From the cell containing the given text, extract its center point as [X, Y] coordinate. 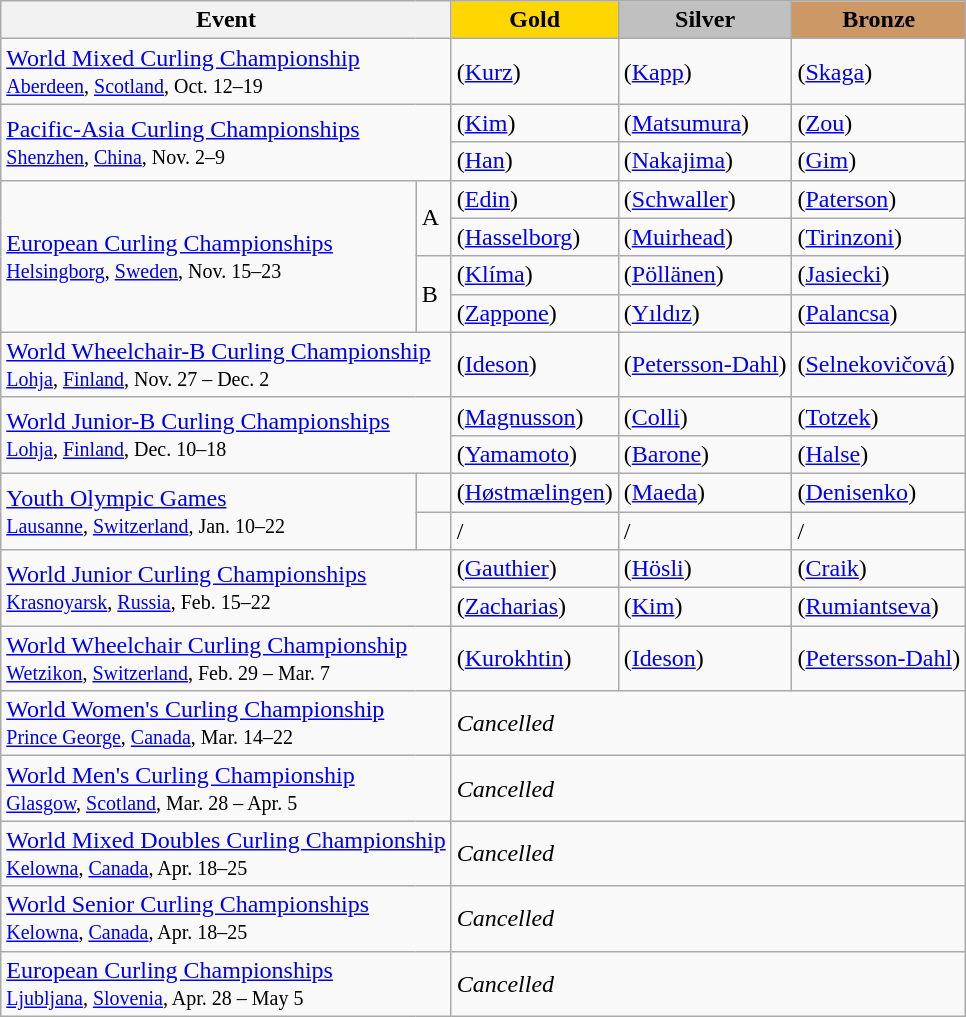
(Matsumura) [705, 123]
European Curling Championships Helsingborg, Sweden, Nov. 15–23 [208, 256]
World Junior Curling Championships Krasnoyarsk, Russia, Feb. 15–22 [226, 588]
(Jasiecki) [879, 275]
(Zacharias) [534, 607]
(Kurz) [534, 72]
B [434, 294]
World Wheelchair Curling Championship Wetzikon, Switzerland, Feb. 29 – Mar. 7 [226, 658]
World Men's Curling Championship Glasgow, Scotland, Mar. 28 – Apr. 5 [226, 788]
(Gim) [879, 161]
(Rumiantseva) [879, 607]
(Edin) [534, 199]
(Craik) [879, 569]
(Skaga) [879, 72]
(Colli) [705, 416]
Youth Olympic Games Lausanne, Switzerland, Jan. 10–22 [208, 511]
World Senior Curling Championships Kelowna, Canada, Apr. 18–25 [226, 918]
Bronze [879, 20]
Gold [534, 20]
(Gauthier) [534, 569]
(Denisenko) [879, 492]
Silver [705, 20]
(Nakajima) [705, 161]
Pacific-Asia Curling Championships Shenzhen, China, Nov. 2–9 [226, 142]
(Palancsa) [879, 313]
(Barone) [705, 454]
A [434, 218]
European Curling Championships Ljubljana, Slovenia, Apr. 28 – May 5 [226, 984]
(Zou) [879, 123]
(Zappone) [534, 313]
(Han) [534, 161]
World Mixed Curling Championship Aberdeen, Scotland, Oct. 12–19 [226, 72]
(Paterson) [879, 199]
(Høstmælingen) [534, 492]
(Maeda) [705, 492]
(Kapp) [705, 72]
World Mixed Doubles Curling Championship Kelowna, Canada, Apr. 18–25 [226, 854]
World Junior-B Curling Championships Lohja, Finland, Dec. 10–18 [226, 435]
(Tirinzoni) [879, 237]
(Pöllänen) [705, 275]
(Hösli) [705, 569]
(Selnekovičová) [879, 364]
(Totzek) [879, 416]
(Magnusson) [534, 416]
(Kurokhtin) [534, 658]
World Women's Curling Championship Prince George, Canada, Mar. 14–22 [226, 724]
(Hasselborg) [534, 237]
(Halse) [879, 454]
Event [226, 20]
(Schwaller) [705, 199]
(Yamamoto) [534, 454]
(Muirhead) [705, 237]
World Wheelchair-B Curling Championship Lohja, Finland, Nov. 27 – Dec. 2 [226, 364]
(Yıldız) [705, 313]
(Klíma) [534, 275]
